From the cell containing the given text, extract its center point as [x, y] coordinate. 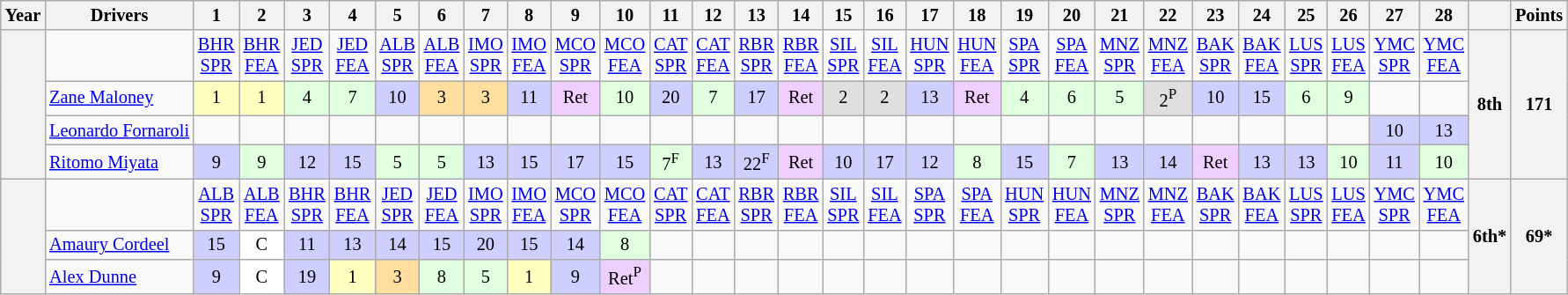
2P [1169, 99]
Zane Maloney [120, 99]
24 [1262, 15]
22F [756, 162]
22 [1169, 15]
Alex Dunne [120, 277]
Ritomo Miyata [120, 162]
6th* [1490, 236]
28 [1444, 15]
7F [670, 162]
RetP [625, 277]
16 [884, 15]
25 [1306, 15]
18 [977, 15]
Points [1539, 15]
27 [1395, 15]
Leonardo Fornaroli [120, 130]
Amaury Cordeel [120, 245]
8th [1490, 104]
21 [1119, 15]
Drivers [120, 15]
171 [1539, 104]
26 [1348, 15]
23 [1216, 15]
Year [23, 15]
69* [1539, 236]
